Extract the (x, y) coordinate from the center of the cell holding the provided text.  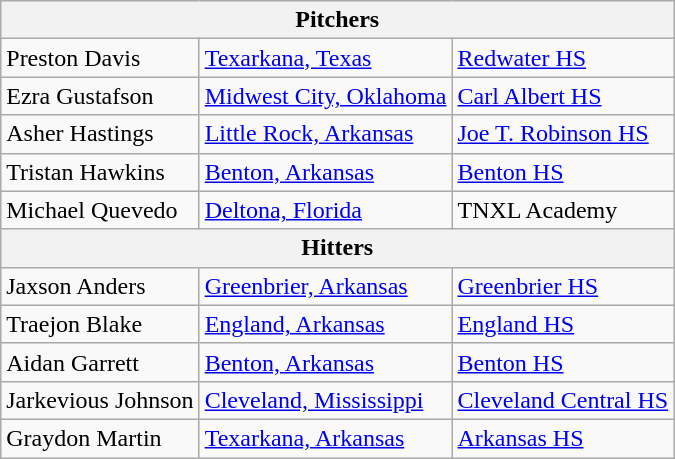
Asher Hastings (100, 134)
Preston Davis (100, 58)
Hitters (338, 248)
Redwater HS (563, 58)
Jaxson Anders (100, 286)
Little Rock, Arkansas (326, 134)
Greenbrier HS (563, 286)
Pitchers (338, 20)
England, Arkansas (326, 324)
Greenbrier, Arkansas (326, 286)
Texarkana, Texas (326, 58)
Tristan Hawkins (100, 172)
Deltona, Florida (326, 210)
Arkansas HS (563, 438)
Joe T. Robinson HS (563, 134)
Michael Quevedo (100, 210)
TNXL Academy (563, 210)
Traejon Blake (100, 324)
Texarkana, Arkansas (326, 438)
Ezra Gustafson (100, 96)
Carl Albert HS (563, 96)
Midwest City, Oklahoma (326, 96)
Aidan Garrett (100, 362)
Jarkevious Johnson (100, 400)
England HS (563, 324)
Graydon Martin (100, 438)
Cleveland, Mississippi (326, 400)
Cleveland Central HS (563, 400)
